Scan for the cell matching the given text and deliver its (x, y) coordinate at center. 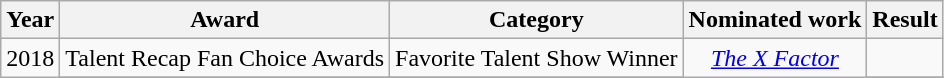
Result (905, 20)
Award (225, 20)
Year (30, 20)
Category (536, 20)
Favorite Talent Show Winner (536, 58)
Talent Recap Fan Choice Awards (225, 58)
Nominated work (775, 20)
The X Factor (775, 58)
2018 (30, 58)
